Scan for the cell matching the given text and deliver its (x, y) coordinate at center. 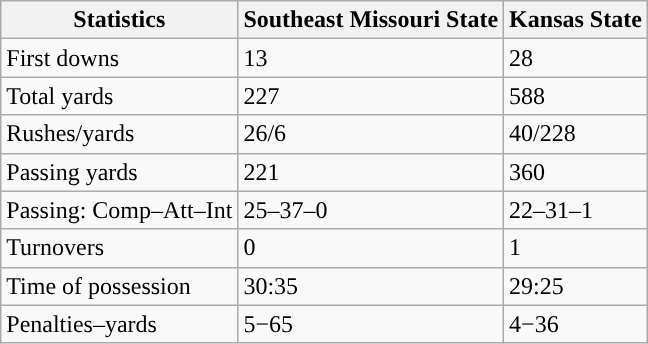
Statistics (120, 20)
Rushes/yards (120, 134)
30:35 (371, 286)
5−65 (371, 324)
First downs (120, 58)
26/6 (371, 134)
227 (371, 96)
28 (576, 58)
29:25 (576, 286)
Southeast Missouri State (371, 20)
1 (576, 248)
40/228 (576, 134)
Total yards (120, 96)
13 (371, 58)
0 (371, 248)
Turnovers (120, 248)
Kansas State (576, 20)
22–31–1 (576, 210)
Passing: Comp–Att–Int (120, 210)
221 (371, 172)
4−36 (576, 324)
588 (576, 96)
Penalties–yards (120, 324)
360 (576, 172)
Passing yards (120, 172)
Time of possession (120, 286)
25–37–0 (371, 210)
